Find where the given text appears and provide that cell's center as [X, Y] coordinate. 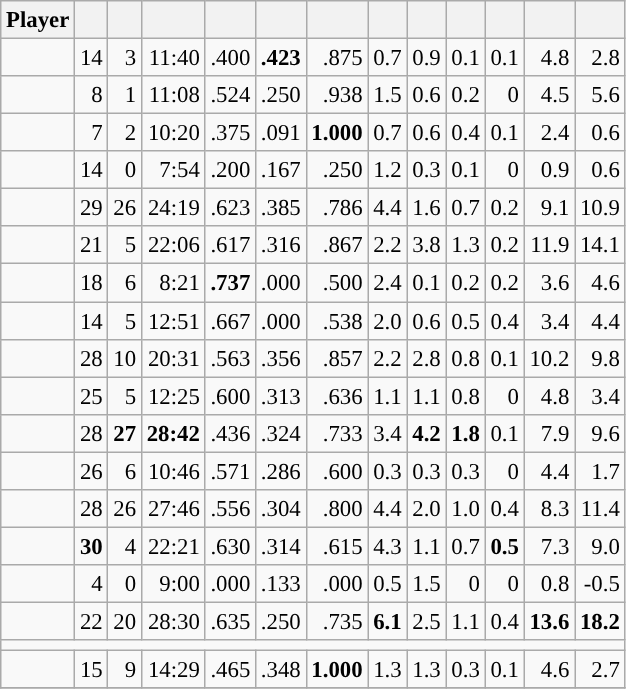
21 [92, 245]
20:31 [173, 358]
30 [92, 546]
4.3 [388, 546]
22:06 [173, 245]
6.1 [388, 621]
1.0 [466, 509]
20 [124, 621]
.348 [281, 670]
28:30 [173, 621]
1.8 [466, 433]
10:20 [173, 133]
.133 [281, 584]
14:29 [173, 670]
.304 [281, 509]
.400 [230, 58]
.314 [281, 546]
10.2 [549, 358]
2.7 [600, 670]
13.6 [549, 621]
9:00 [173, 584]
3 [124, 58]
1.2 [388, 170]
.524 [230, 95]
14.1 [600, 245]
.857 [337, 358]
.617 [230, 245]
10 [124, 358]
.313 [281, 396]
.737 [230, 283]
2 [124, 133]
.091 [281, 133]
8:21 [173, 283]
8 [92, 95]
9.6 [600, 433]
.200 [230, 170]
15 [92, 670]
7 [92, 133]
.436 [230, 433]
29 [92, 208]
12:25 [173, 396]
.615 [337, 546]
.556 [230, 509]
8.3 [549, 509]
9.1 [549, 208]
28:42 [173, 433]
7.3 [549, 546]
9.8 [600, 358]
3.6 [549, 283]
27 [124, 433]
25 [92, 396]
11.9 [549, 245]
.316 [281, 245]
.465 [230, 670]
5.6 [600, 95]
.635 [230, 621]
.786 [337, 208]
1 [124, 95]
.938 [337, 95]
.500 [337, 283]
7.9 [549, 433]
.538 [337, 321]
-0.5 [600, 584]
.735 [337, 621]
.563 [230, 358]
10.9 [600, 208]
1.6 [426, 208]
.167 [281, 170]
3.8 [426, 245]
Player [38, 20]
1.7 [600, 471]
12:51 [173, 321]
27:46 [173, 509]
4.2 [426, 433]
.375 [230, 133]
.324 [281, 433]
.630 [230, 546]
4.5 [549, 95]
18 [92, 283]
.385 [281, 208]
24:19 [173, 208]
.733 [337, 433]
10:46 [173, 471]
.571 [230, 471]
7:54 [173, 170]
11.4 [600, 509]
9.0 [600, 546]
11:40 [173, 58]
.423 [281, 58]
9 [124, 670]
.875 [337, 58]
.356 [281, 358]
2.5 [426, 621]
22 [92, 621]
.867 [337, 245]
11:08 [173, 95]
.286 [281, 471]
22:21 [173, 546]
.667 [230, 321]
.636 [337, 396]
.800 [337, 509]
18.2 [600, 621]
.623 [230, 208]
